Output the (x, y) coordinate of the center of the cell containing the given text.  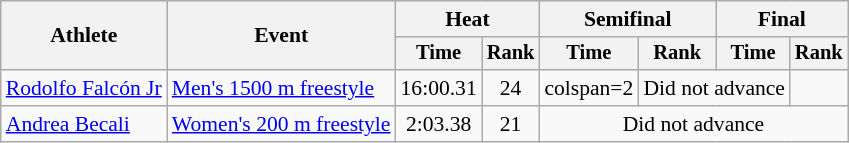
16:00.31 (438, 88)
Athlete (84, 36)
21 (511, 124)
2:03.38 (438, 124)
Final (782, 19)
Event (282, 36)
Rodolfo Falcón Jr (84, 88)
Men's 1500 m freestyle (282, 88)
24 (511, 88)
Women's 200 m freestyle (282, 124)
colspan=2 (588, 88)
Heat (467, 19)
Semifinal (628, 19)
Andrea Becali (84, 124)
